Find where the given text appears and provide that cell's center as (x, y) coordinate. 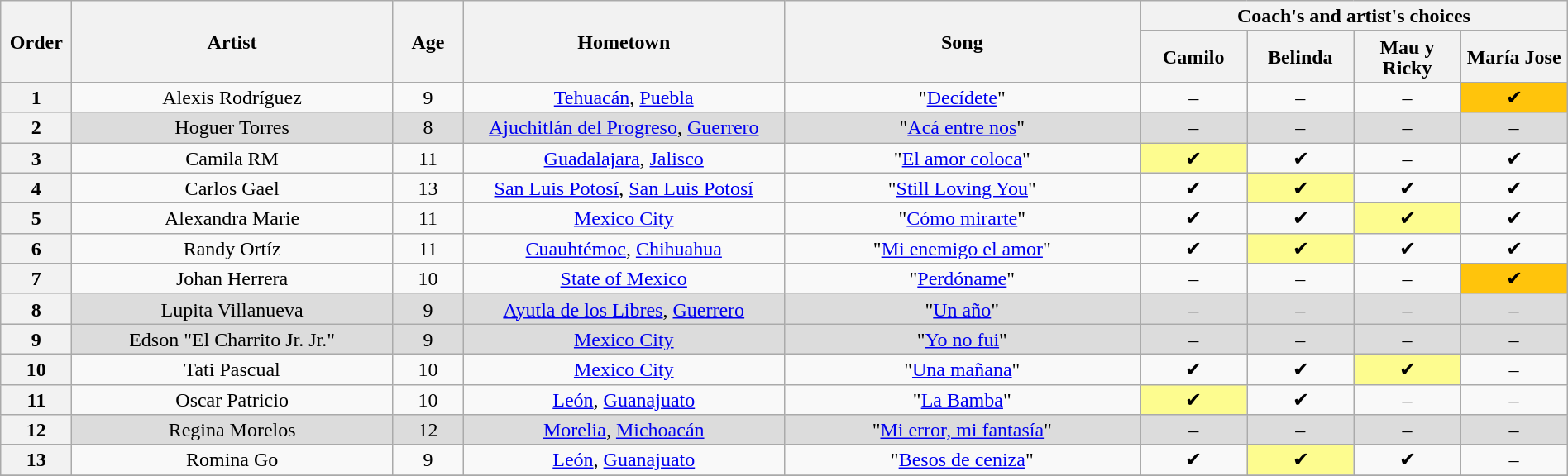
Tati Pascual (232, 369)
1 (36, 98)
Coach's and artist's choices (1355, 17)
State of Mexico (624, 279)
"Decídete" (963, 98)
Hometown (624, 41)
San Luis Potosí, San Luis Potosí (624, 188)
Regina Morelos (232, 430)
"La Bamba" (963, 400)
Camilo (1194, 56)
"Mi error, mi fantasía" (963, 430)
Artist (232, 41)
Randy Ortíz (232, 248)
"Yo no fui" (963, 339)
Age (428, 41)
Ayutla de los Libres, Guerrero (624, 309)
Mau y Ricky (1408, 56)
Belinda (1300, 56)
Edson "El Charrito Jr. Jr." (232, 339)
María Jose (1513, 56)
7 (36, 279)
Alexis Rodríguez (232, 98)
"Una mañana" (963, 369)
Alexandra Marie (232, 218)
Camila RM (232, 157)
"El amor coloca" (963, 157)
"Besos de ceniza" (963, 459)
Oscar Patricio (232, 400)
Ajuchitlán del Progreso, Guerrero (624, 127)
"Perdóname" (963, 279)
Order (36, 41)
Morelia, Michoacán (624, 430)
"Mi enemigo el amor" (963, 248)
6 (36, 248)
Song (963, 41)
"Un año" (963, 309)
Cuauhtémoc, Chihuahua (624, 248)
5 (36, 218)
4 (36, 188)
Guadalajara, Jalisco (624, 157)
Lupita Villanueva (232, 309)
"Cómo mirarte" (963, 218)
2 (36, 127)
"Still Loving You" (963, 188)
Tehuacán, Puebla (624, 98)
"Acá entre nos" (963, 127)
Carlos Gael (232, 188)
Romina Go (232, 459)
Hoguer Torres (232, 127)
Johan Herrera (232, 279)
3 (36, 157)
